Extract the (x, y) coordinate from the center of the cell holding the provided text.  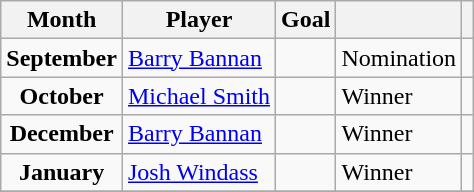
Month (62, 20)
December (62, 134)
October (62, 96)
Goal (306, 20)
January (62, 172)
Player (198, 20)
September (62, 58)
Michael Smith (198, 96)
Nomination (399, 58)
Josh Windass (198, 172)
